Return [x, y] of the center of cell containing provided text 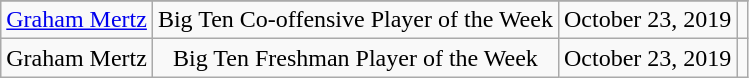
Big Ten Co-offensive Player of the Week [355, 20]
Big Ten Freshman Player of the Week [355, 58]
